Extract the [X, Y] coordinate from the center of the cell holding the provided text.  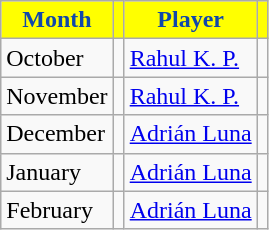
Month [57, 20]
January [57, 172]
November [57, 96]
December [57, 134]
February [57, 210]
Player [190, 20]
October [57, 58]
